Pinpoint the cell where the given text exists, returning its (x, y) midpoint coordinate. 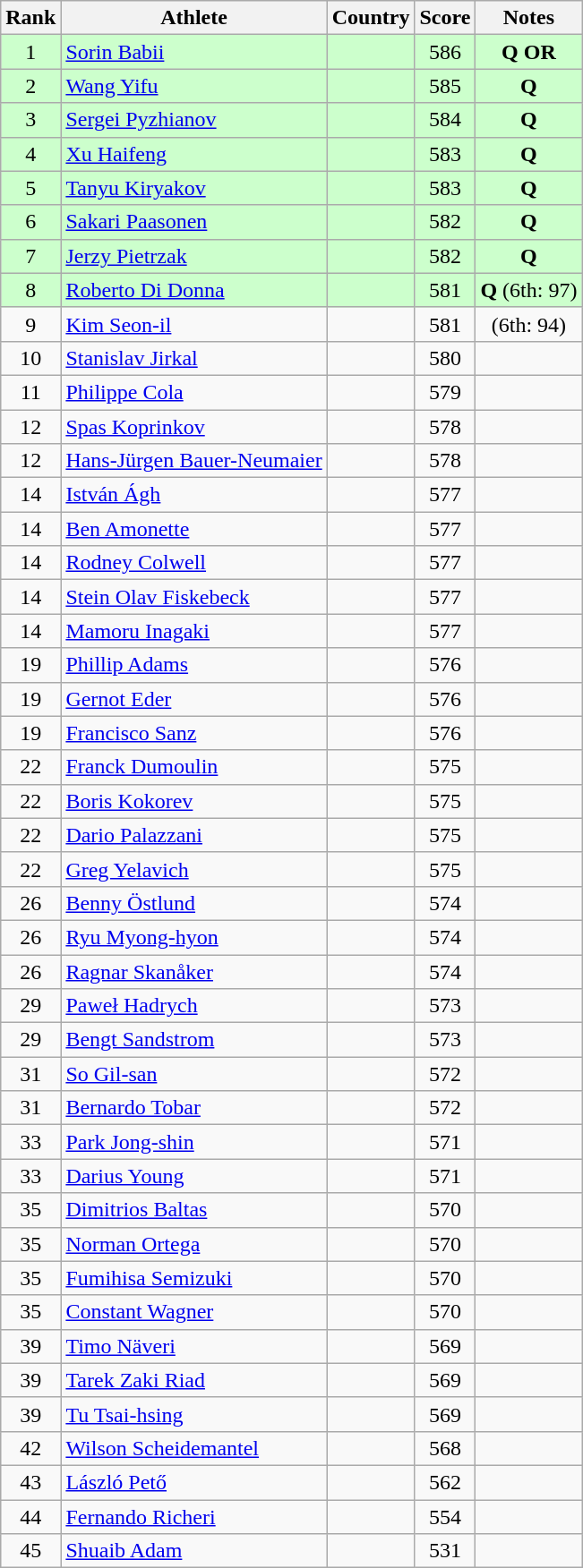
8 (30, 290)
2 (30, 86)
Country (371, 18)
Stein Olav Fiskebeck (193, 597)
579 (445, 392)
Hans-Jürgen Bauer-Neumaier (193, 461)
5 (30, 188)
Norman Ortega (193, 1244)
Boris Kokorev (193, 801)
584 (445, 120)
45 (30, 1551)
Benny Östlund (193, 903)
Xu Haifeng (193, 154)
Tarek Zaki Riad (193, 1380)
44 (30, 1517)
Rank (30, 18)
4 (30, 154)
Kim Seon-il (193, 324)
Park Jong-shin (193, 1142)
Wilson Scheidemantel (193, 1448)
562 (445, 1482)
Paweł Hadrych (193, 1006)
Stanislav Jirkal (193, 358)
Ragnar Skanåker (193, 971)
Constant Wagner (193, 1312)
Tanyu Kiryakov (193, 188)
Athlete (193, 18)
So Gil-san (193, 1074)
Fernando Richeri (193, 1517)
586 (445, 52)
580 (445, 358)
42 (30, 1448)
Sergei Pyzhianov (193, 120)
10 (30, 358)
554 (445, 1517)
585 (445, 86)
Tu Tsai-hsing (193, 1414)
Sakari Paasonen (193, 222)
Q (6th: 97) (528, 290)
3 (30, 120)
Roberto Di Donna (193, 290)
7 (30, 256)
Spas Koprinkov (193, 427)
Greg Yelavich (193, 869)
Mamoru Inagaki (193, 631)
Ryu Myong-hyon (193, 937)
Dario Palazzani (193, 835)
531 (445, 1551)
Bernardo Tobar (193, 1108)
Wang Yifu (193, 86)
6 (30, 222)
Darius Young (193, 1176)
43 (30, 1482)
István Ágh (193, 495)
Rodney Colwell (193, 563)
Bengt Sandstrom (193, 1040)
Ben Amonette (193, 529)
Shuaib Adam (193, 1551)
Phillip Adams (193, 665)
Francisco Sanz (193, 733)
Score (445, 18)
Franck Dumoulin (193, 767)
László Pető (193, 1482)
Philippe Cola (193, 392)
Notes (528, 18)
Jerzy Pietrzak (193, 256)
Timo Näveri (193, 1346)
Gernot Eder (193, 699)
Q OR (528, 52)
Dimitrios Baltas (193, 1210)
11 (30, 392)
9 (30, 324)
Fumihisa Semizuki (193, 1278)
(6th: 94) (528, 324)
1 (30, 52)
Sorin Babii (193, 52)
568 (445, 1448)
